Pinpoint the cell where the given text exists, returning its (x, y) midpoint coordinate. 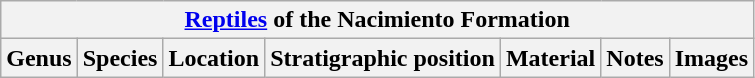
Notes (635, 58)
Species (120, 58)
Images (711, 58)
Location (214, 58)
Material (550, 58)
Stratigraphic position (383, 58)
Reptiles of the Nacimiento Formation (378, 20)
Genus (39, 58)
